Extract the (X, Y) coordinate from the center of the cell holding the provided text.  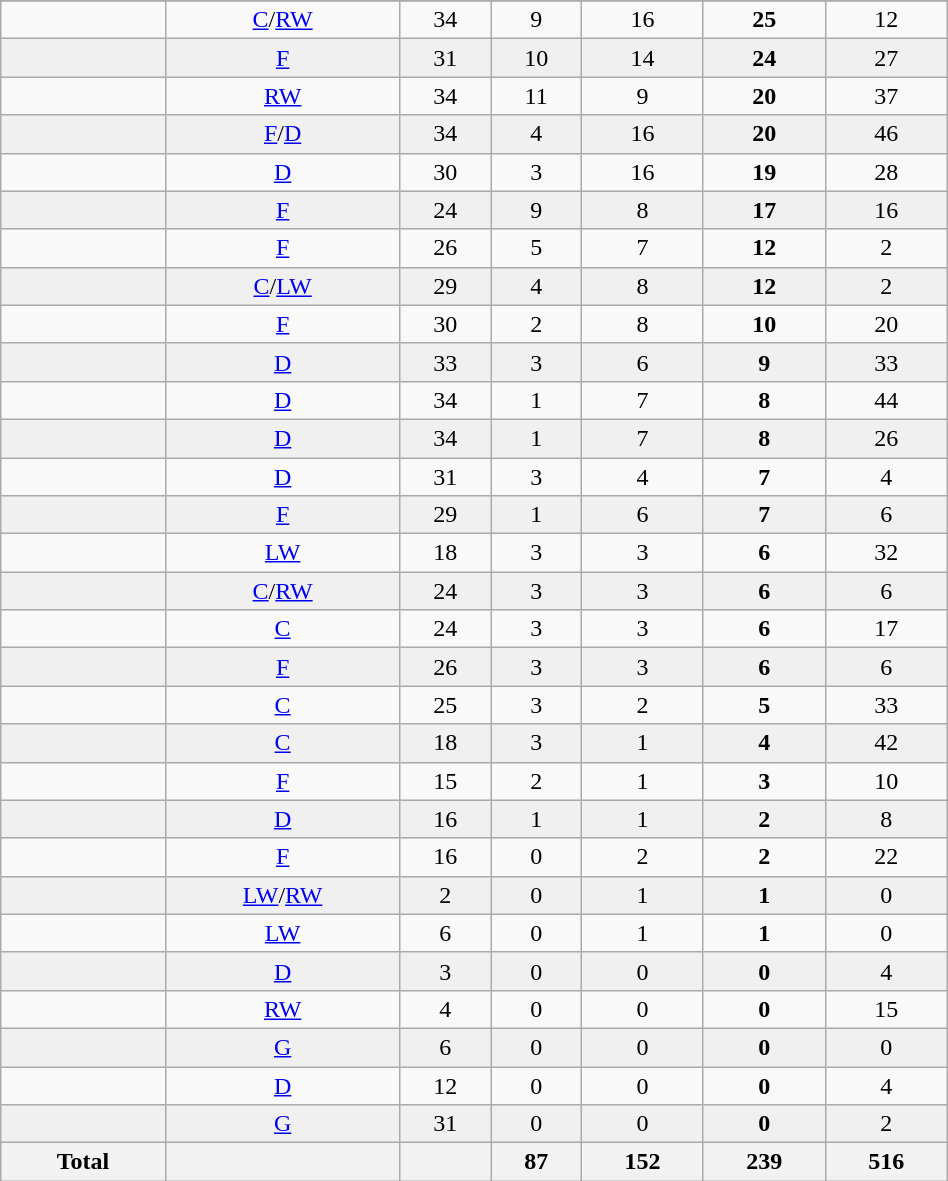
27 (886, 58)
LW/RW (282, 895)
152 (643, 1162)
44 (886, 400)
32 (886, 553)
22 (886, 857)
239 (764, 1162)
C/LW (282, 286)
42 (886, 743)
F/D (282, 134)
87 (536, 1162)
46 (886, 134)
19 (764, 172)
Total (84, 1162)
516 (886, 1162)
14 (643, 58)
11 (536, 96)
37 (886, 96)
28 (886, 172)
